Detect which cell encompasses the target text, then output its [x, y] center coordinate. 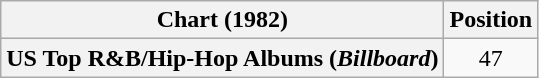
Chart (1982) [222, 20]
US Top R&B/Hip-Hop Albums (Billboard) [222, 58]
47 [491, 58]
Position [491, 20]
